Determine the [X, Y] coordinate at the center of the cell enclosing the given text.  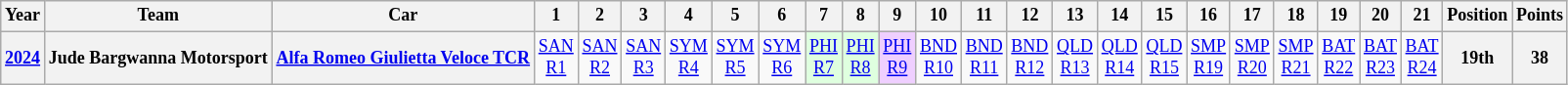
13 [1075, 16]
10 [938, 16]
2 [600, 16]
16 [1208, 16]
38 [1541, 58]
15 [1164, 16]
SANR2 [600, 58]
SYMR6 [782, 58]
BATR24 [1421, 58]
12 [1030, 16]
BATR22 [1339, 58]
PHIR8 [860, 58]
7 [824, 16]
SMPR20 [1251, 58]
QLDR14 [1119, 58]
PHIR9 [897, 58]
Year [23, 16]
SANR1 [555, 58]
5 [735, 16]
6 [782, 16]
SANR3 [643, 58]
4 [689, 16]
Car [403, 16]
BATR23 [1380, 58]
QLDR15 [1164, 58]
17 [1251, 16]
BNDR10 [938, 58]
18 [1296, 16]
SYMR5 [735, 58]
QLDR13 [1075, 58]
8 [860, 16]
Points [1541, 16]
Jude Bargwanna Motorsport [158, 58]
BNDR11 [983, 58]
SMPR19 [1208, 58]
20 [1380, 16]
14 [1119, 16]
SYMR4 [689, 58]
Position [1478, 16]
19 [1339, 16]
Team [158, 16]
11 [983, 16]
2024 [23, 58]
1 [555, 16]
Alfa Romeo Giulietta Veloce TCR [403, 58]
PHIR7 [824, 58]
9 [897, 16]
21 [1421, 16]
SMPR21 [1296, 58]
BNDR12 [1030, 58]
3 [643, 16]
19th [1478, 58]
